From the cell containing the given text, extract its center point as (X, Y) coordinate. 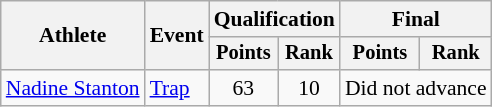
Did not advance (416, 88)
Trap (177, 88)
Event (177, 36)
10 (309, 88)
Qualification (274, 19)
Athlete (73, 36)
Final (416, 19)
Nadine Stanton (73, 88)
63 (244, 88)
